For the text-containing cell, return its midpoint in (x, y) coordinate format. 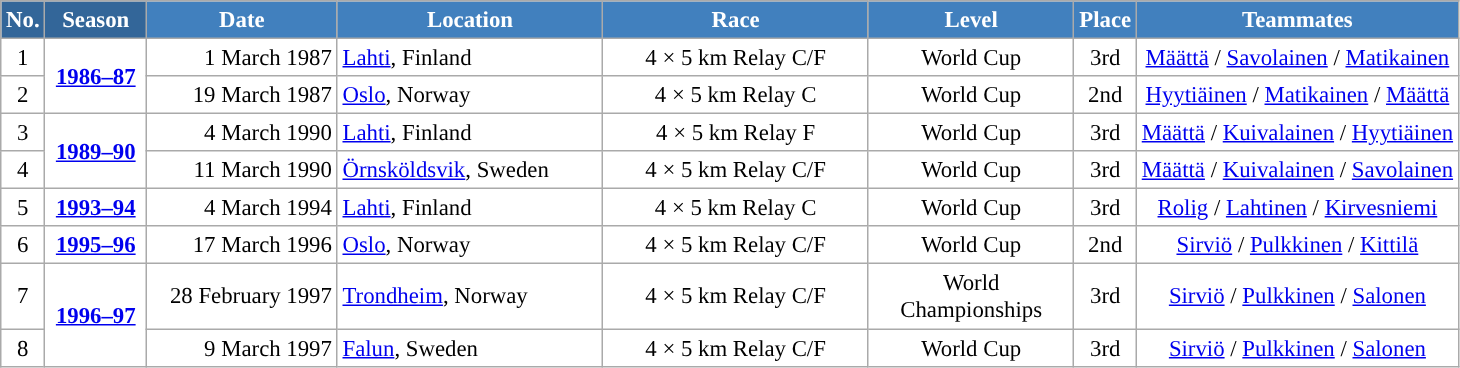
Date (242, 20)
Falun, Sweden (470, 348)
Teammates (1297, 20)
4 (23, 170)
No. (23, 20)
17 March 1996 (242, 245)
9 March 1997 (242, 348)
4 March 1994 (242, 208)
4 × 5 km Relay F (736, 133)
19 March 1987 (242, 95)
World Championships (971, 296)
5 (23, 208)
2 (23, 95)
1995–96 (96, 245)
Trondheim, Norway (470, 296)
Määttä / Savolainen / Matikainen (1297, 58)
1 March 1987 (242, 58)
Rolig / Lahtinen / Kirvesniemi (1297, 208)
6 (23, 245)
28 February 1997 (242, 296)
Level (971, 20)
1989–90 (96, 152)
Place (1105, 20)
11 March 1990 (242, 170)
8 (23, 348)
1996–97 (96, 315)
4 March 1990 (242, 133)
Location (470, 20)
Sirviö / Pulkkinen / Kittilä (1297, 245)
Määttä / Kuivalainen / Savolainen (1297, 170)
Örnsköldsvik, Sweden (470, 170)
Race (736, 20)
1 (23, 58)
7 (23, 296)
3 (23, 133)
1993–94 (96, 208)
Season (96, 20)
Määttä / Kuivalainen / Hyytiäinen (1297, 133)
1986–87 (96, 76)
Hyytiäinen / Matikainen / Määttä (1297, 95)
